Search for the cell housing the specified text and yield its [X, Y] center coordinate. 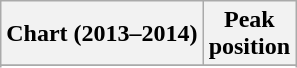
Chart (2013–2014) [102, 34]
Peakposition [249, 34]
